Determine the (X, Y) coordinate at the center of the cell enclosing the given text.  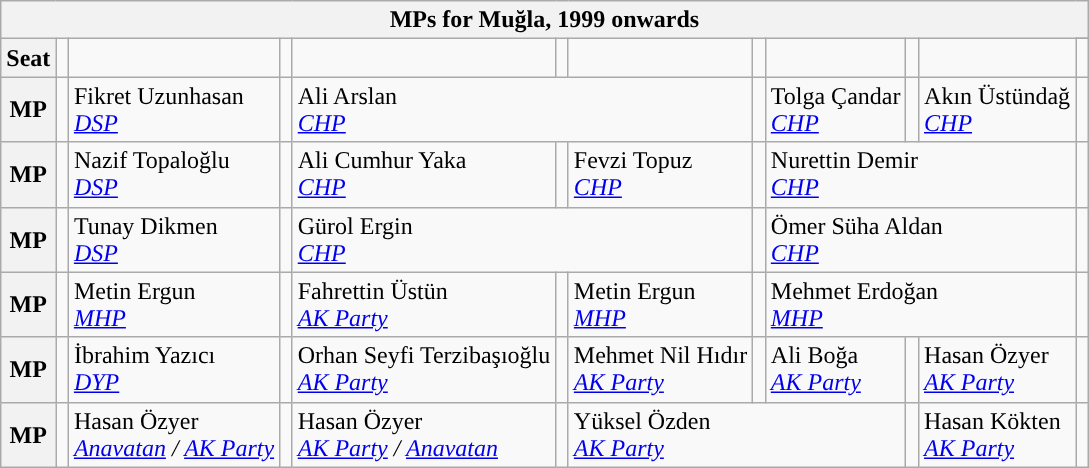
İbrahim YazıcıDYP (174, 370)
Gürol ErginCHP (522, 240)
Hasan ÖzyerAnavatan / AK Party (174, 434)
Mehmet ErdoğanMHP (920, 304)
Tolga ÇandarCHP (836, 110)
Ali Cumhur YakaCHP (424, 174)
Ömer Süha AldanCHP (920, 240)
Hasan KöktenAK Party (998, 434)
Fahrettin ÜstünAK Party (424, 304)
Hasan ÖzyerAK Party / Anavatan (424, 434)
Nazif TopaloğluDSP (174, 174)
Fevzi TopuzCHP (660, 174)
Nurettin DemirCHP (920, 174)
Fikret UzunhasanDSP (174, 110)
Yüksel ÖzdenAK Party (737, 434)
Tunay DikmenDSP (174, 240)
MPs for Muğla, 1999 onwards (544, 20)
Orhan Seyfi TerzibaşıoğluAK Party (424, 370)
Hasan ÖzyerAK Party (998, 370)
Seat (28, 58)
Ali ArslanCHP (522, 110)
Akın ÜstündağCHP (998, 110)
Ali BoğaAK Party (836, 370)
Mehmet Nil HıdırAK Party (660, 370)
